Find where the given text appears and provide that cell's center as (X, Y) coordinate. 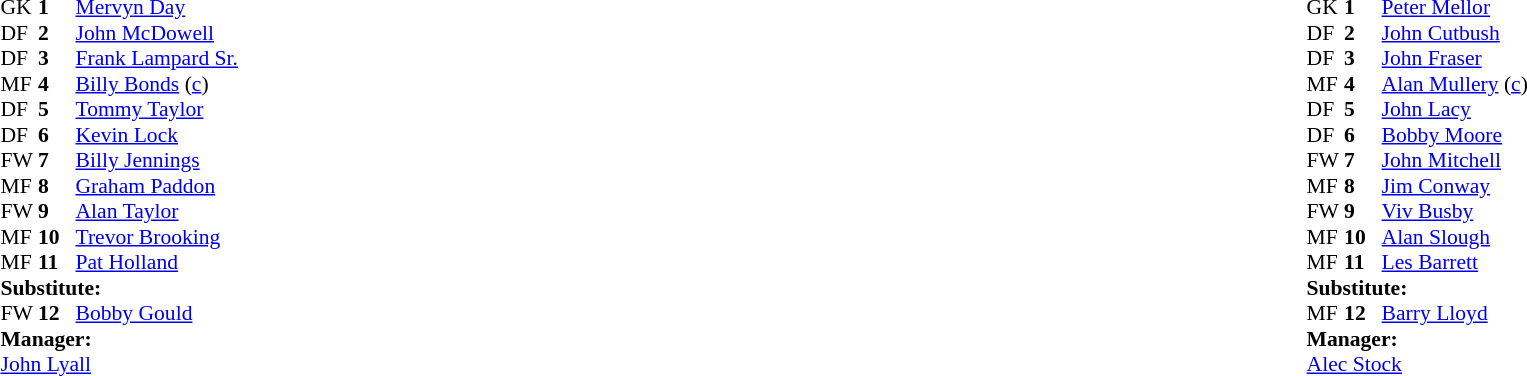
Substitute: (118, 288)
John McDowell (157, 33)
Billy Bonds (c) (157, 84)
Manager: (118, 339)
Alan Taylor (157, 211)
Tommy Taylor (157, 109)
Bobby Gould (157, 313)
Pat Holland (157, 263)
Trevor Brooking (157, 237)
Billy Jennings (157, 161)
Graham Paddon (157, 186)
Kevin Lock (157, 135)
Frank Lampard Sr. (157, 59)
